From the cell containing the given text, extract its center point as (X, Y) coordinate. 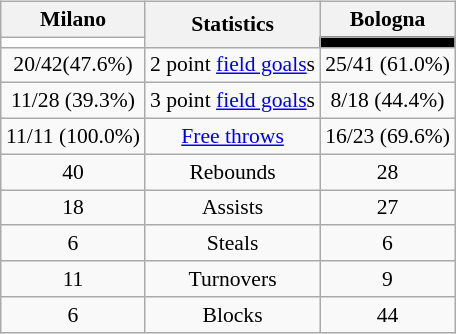
Assists (232, 208)
40 (73, 172)
20/42(47.6%) (73, 65)
Blocks (232, 314)
18 (73, 208)
16/23 (69.6%) (388, 136)
25/41 (61.0%) (388, 65)
8/18 (44.4%) (388, 101)
9 (388, 279)
Milano (73, 19)
11/28 (39.3%) (73, 101)
Free throws (232, 136)
Rebounds (232, 172)
44 (388, 314)
11 (73, 279)
Bologna (388, 19)
11/11 (100.0%) (73, 136)
28 (388, 172)
27 (388, 208)
Steals (232, 243)
Turnovers (232, 279)
2 point field goalss (232, 65)
Statistics (232, 24)
3 point field goalss (232, 101)
